Determine the [x, y] coordinate at the center of the cell enclosing the given text.  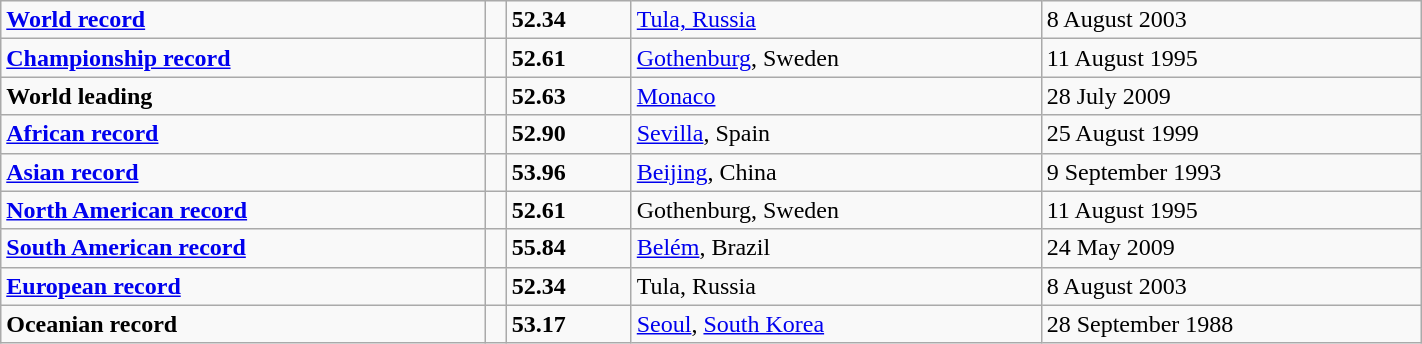
World record [243, 20]
25 August 1999 [1231, 134]
Monaco [836, 96]
Championship record [243, 58]
African record [243, 134]
Asian record [243, 172]
53.96 [568, 172]
55.84 [568, 248]
Sevilla, Spain [836, 134]
South American record [243, 248]
28 September 1988 [1231, 324]
28 July 2009 [1231, 96]
53.17 [568, 324]
52.63 [568, 96]
52.90 [568, 134]
North American record [243, 210]
9 September 1993 [1231, 172]
Belém, Brazil [836, 248]
Beijing, China [836, 172]
Seoul, South Korea [836, 324]
European record [243, 286]
24 May 2009 [1231, 248]
World leading [243, 96]
Oceanian record [243, 324]
